Detect which cell encompasses the target text, then output its (x, y) center coordinate. 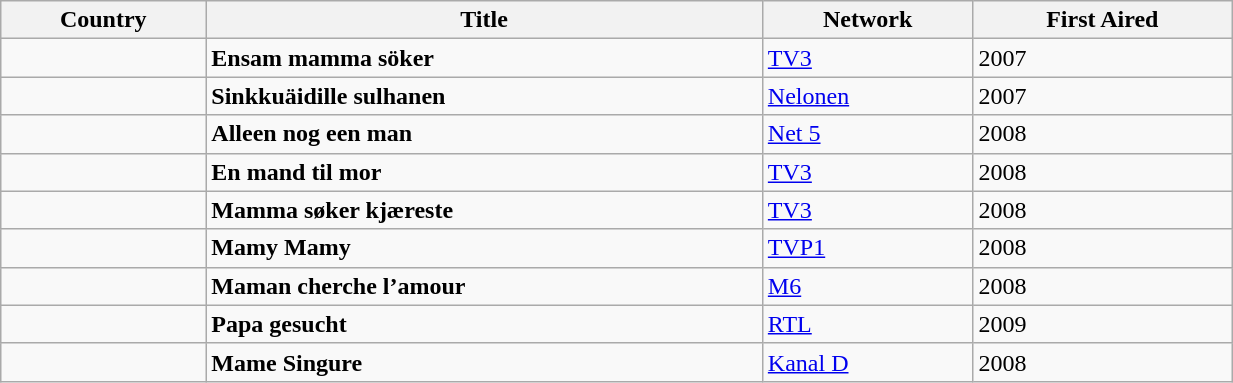
Kanal D (868, 362)
Net 5 (868, 134)
Mamy Mamy (484, 248)
First Aired (1102, 20)
M6 (868, 286)
Network (868, 20)
Title (484, 20)
RTL (868, 324)
TVP1 (868, 248)
Maman cherche l’amour (484, 286)
Sinkkuäidille sulhanen (484, 96)
2009 (1102, 324)
Alleen nog een man (484, 134)
En mand til mor (484, 172)
Mame Singure (484, 362)
Ensam mamma söker (484, 58)
Mamma søker kjæreste (484, 210)
Nelonen (868, 96)
Papa gesucht (484, 324)
Country (104, 20)
